From the cell containing the given text, extract its center point as [X, Y] coordinate. 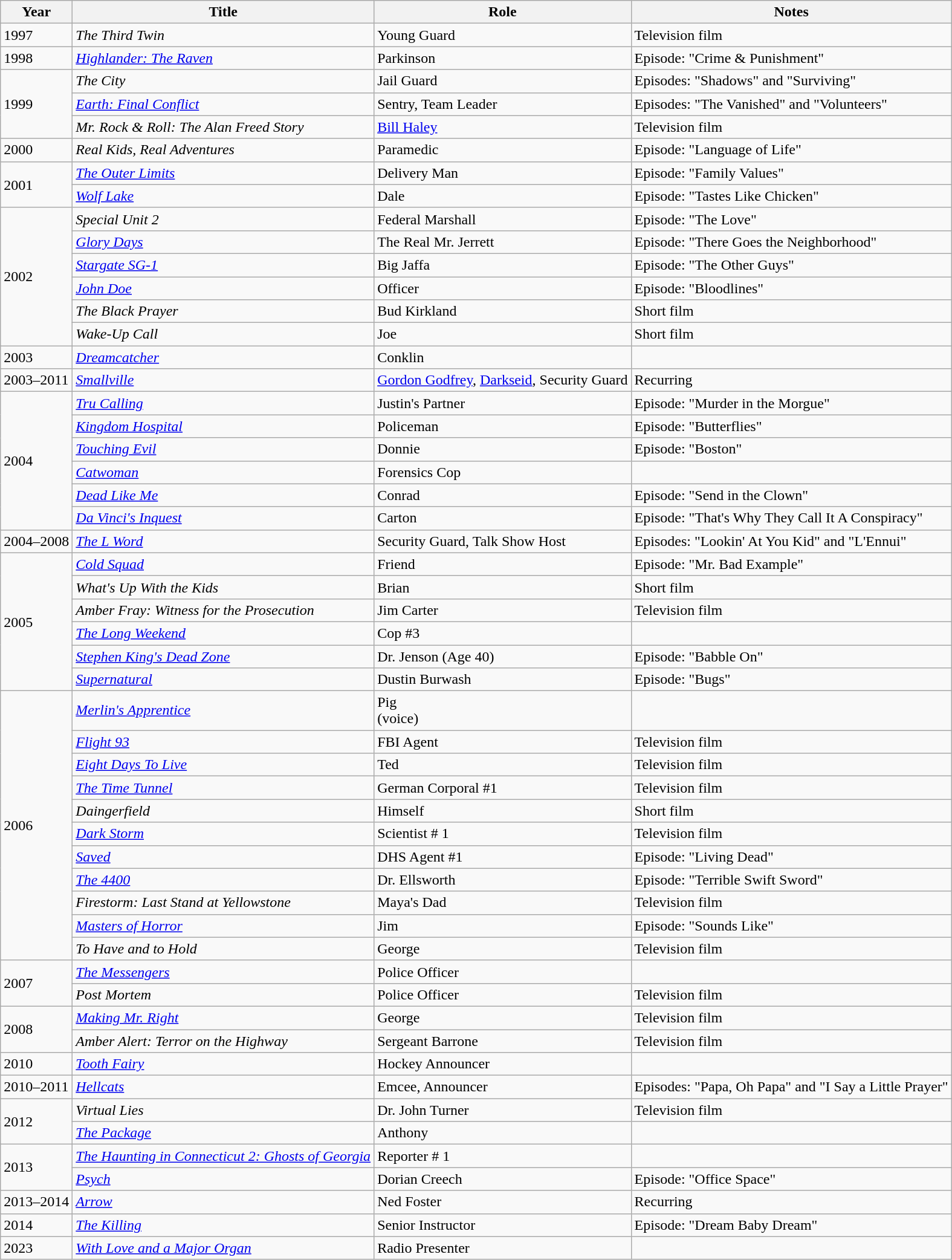
Dustin Burwash [503, 680]
Merlin's Apprentice [224, 711]
Year [36, 12]
Smallville [224, 380]
Conklin [503, 357]
The Messengers [224, 972]
Stargate SG-1 [224, 265]
Episode: "Mr. Bad Example" [791, 564]
Donnie [503, 449]
With Love and a Major Organ [224, 1248]
Jim Carter [503, 610]
FBI Agent [503, 742]
The L Word [224, 541]
2004 [36, 461]
Himself [503, 811]
Episode: "Language of Life" [791, 150]
2008 [36, 1029]
Glory Days [224, 242]
Firestorm: Last Stand at Yellowstone [224, 903]
Virtual Lies [224, 1110]
Episode: "Babble On" [791, 656]
Sentry, Team Leader [503, 104]
Scientist # 1 [503, 834]
Dale [503, 196]
Cop #3 [503, 633]
Highlander: The Raven [224, 58]
2010 [36, 1064]
Paramedic [503, 150]
Episode: "Butterflies" [791, 426]
2006 [36, 826]
The Killing [224, 1225]
Earth: Final Conflict [224, 104]
Episodes: "Shadows" and "Surviving" [791, 81]
2004–2008 [36, 541]
Amber Alert: Terror on the Highway [224, 1041]
Policeman [503, 426]
2013–2014 [36, 1202]
The City [224, 81]
Friend [503, 564]
Federal Marshall [503, 219]
Episode: "Send in the Clown" [791, 495]
Special Unit 2 [224, 219]
Delivery Man [503, 173]
Reporter # 1 [503, 1156]
2023 [36, 1248]
The Real Mr. Jerrett [503, 242]
The Black Prayer [224, 311]
Catwoman [224, 472]
Episode: "There Goes the Neighborhood" [791, 242]
Dorian Creech [503, 1179]
Episode: "Crime & Punishment" [791, 58]
Ned Foster [503, 1202]
2002 [36, 276]
Wolf Lake [224, 196]
Sergeant Barrone [503, 1041]
Episode: "Tastes Like Chicken" [791, 196]
Parkinson [503, 58]
Dreamcatcher [224, 357]
Maya's Dad [503, 903]
Episode: "Family Values" [791, 173]
Dr. Ellsworth [503, 880]
Episode: "Bloodlines" [791, 288]
Tooth Fairy [224, 1064]
Hockey Announcer [503, 1064]
Dr. Jenson (Age 40) [503, 656]
Episode: "The Love" [791, 219]
Daingerfield [224, 811]
Role [503, 12]
Radio Presenter [503, 1248]
Gordon Godfrey, Darkseid, Security Guard [503, 380]
Hellcats [224, 1087]
Episode: "Dream Baby Dream" [791, 1225]
Supernatural [224, 680]
Episode: "Office Space" [791, 1179]
Episode: "Bugs" [791, 680]
Episodes: "Papa, Oh Papa" and "I Say a Little Prayer" [791, 1087]
2007 [36, 983]
Touching Evil [224, 449]
The Haunting in Connecticut 2: Ghosts of Georgia [224, 1156]
The Outer Limits [224, 173]
German Corporal #1 [503, 788]
Security Guard, Talk Show Host [503, 541]
Ted [503, 765]
DHS Agent #1 [503, 857]
Episodes: "Lookin' At You Kid" and "L'Ennui" [791, 541]
Saved [224, 857]
Real Kids, Real Adventures [224, 150]
Jail Guard [503, 81]
2012 [36, 1122]
The Time Tunnel [224, 788]
Brian [503, 587]
Dead Like Me [224, 495]
Pig (voice) [503, 711]
Stephen King's Dead Zone [224, 656]
2003–2011 [36, 380]
Making Mr. Right [224, 1018]
Masters of Horror [224, 926]
2000 [36, 150]
Eight Days To Live [224, 765]
Episode: "Living Dead" [791, 857]
Episode: "Murder in the Morgue" [791, 403]
2010–2011 [36, 1087]
To Have and to Hold [224, 949]
Joe [503, 334]
Post Mortem [224, 995]
The 4400 [224, 880]
Young Guard [503, 35]
Title [224, 12]
Da Vinci's Inquest [224, 518]
Tru Calling [224, 403]
2001 [36, 184]
The Third Twin [224, 35]
Carton [503, 518]
Kingdom Hospital [224, 426]
Jim [503, 926]
Dark Storm [224, 834]
Anthony [503, 1133]
2013 [36, 1167]
Big Jaffa [503, 265]
Notes [791, 12]
Mr. Rock & Roll: The Alan Freed Story [224, 127]
1998 [36, 58]
John Doe [224, 288]
1997 [36, 35]
2005 [36, 622]
Episode: "That's Why They Call It A Conspiracy" [791, 518]
1999 [36, 104]
Bill Haley [503, 127]
Episode: "Terrible Swift Sword" [791, 880]
Conrad [503, 495]
Arrow [224, 1202]
Justin's Partner [503, 403]
Senior Instructor [503, 1225]
Cold Squad [224, 564]
Episode: "Sounds Like" [791, 926]
Amber Fray: Witness for the Prosecution [224, 610]
Forensics Cop [503, 472]
What's Up With the Kids [224, 587]
Wake-Up Call [224, 334]
Episodes: "The Vanished" and "Volunteers" [791, 104]
Flight 93 [224, 742]
Bud Kirkland [503, 311]
Officer [503, 288]
The Package [224, 1133]
Episode: "The Other Guys" [791, 265]
Episode: "Boston" [791, 449]
Psych [224, 1179]
2003 [36, 357]
Emcee, Announcer [503, 1087]
Dr. John Turner [503, 1110]
The Long Weekend [224, 633]
2014 [36, 1225]
